Search for the cell housing the specified text and yield its (X, Y) center coordinate. 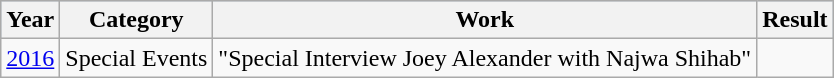
Special Events (136, 58)
Work (485, 20)
"Special Interview Joey Alexander with Najwa Shihab" (485, 58)
Result (795, 20)
Year (30, 20)
2016 (30, 58)
Category (136, 20)
